Identify which cell holds the provided text, then report its (X, Y) central coordinate. 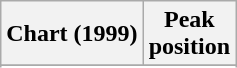
Chart (1999) (72, 34)
Peak position (189, 34)
